Detect which cell encompasses the target text, then output its (x, y) center coordinate. 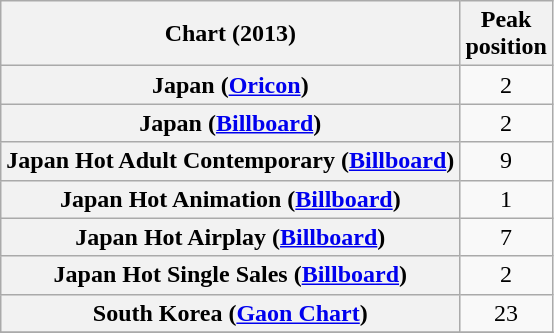
9 (506, 161)
Japan Hot Airplay (Billboard) (230, 237)
South Korea (Gaon Chart) (230, 313)
Japan (Oricon) (230, 85)
Japan (Billboard) (230, 123)
Japan Hot Adult Contemporary (Billboard) (230, 161)
Japan Hot Single Sales (Billboard) (230, 275)
Japan Hot Animation (Billboard) (230, 199)
Peakposition (506, 34)
Chart (2013) (230, 34)
1 (506, 199)
7 (506, 237)
23 (506, 313)
